For the text-containing cell, return its midpoint in [X, Y] coordinate format. 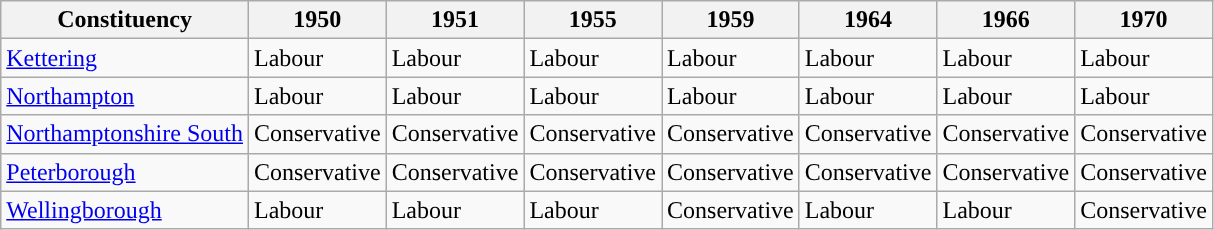
1966 [1006, 20]
Northamptonshire South [125, 134]
1970 [1144, 20]
1950 [317, 20]
Kettering [125, 58]
1951 [455, 20]
1964 [868, 20]
1959 [731, 20]
Wellingborough [125, 210]
Peterborough [125, 172]
Northampton [125, 96]
1955 [593, 20]
Constituency [125, 20]
